Determine the [X, Y] coordinate at the center of the cell enclosing the given text.  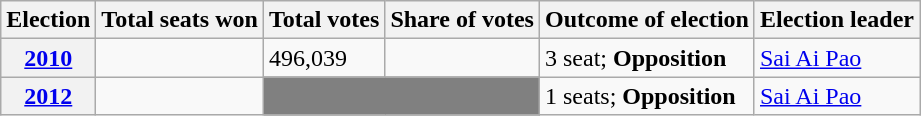
Election [48, 20]
Share of votes [462, 20]
Outcome of election [646, 20]
Election leader [836, 20]
2012 [48, 96]
3 seat; Opposition [646, 58]
1 seats; Opposition [646, 96]
Total votes [324, 20]
Total seats won [180, 20]
496,039 [324, 58]
2010 [48, 58]
